Output the [x, y] coordinate of the center of the cell containing the given text.  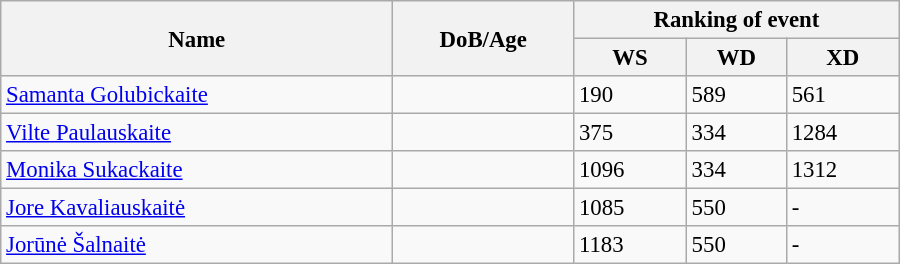
190 [630, 95]
375 [630, 133]
561 [842, 95]
Monika Sukackaite [197, 170]
Name [197, 38]
DoB/Age [484, 38]
Samanta Golubickaite [197, 95]
Vilte Paulauskaite [197, 133]
1085 [630, 208]
589 [736, 95]
1312 [842, 170]
WD [736, 58]
1183 [630, 245]
Jorūnė Šalnaitė [197, 245]
1096 [630, 170]
1284 [842, 133]
Ranking of event [737, 20]
XD [842, 58]
WS [630, 58]
Jore Kavaliauskaitė [197, 208]
